Output the [x, y] coordinate of the center of the cell containing the given text.  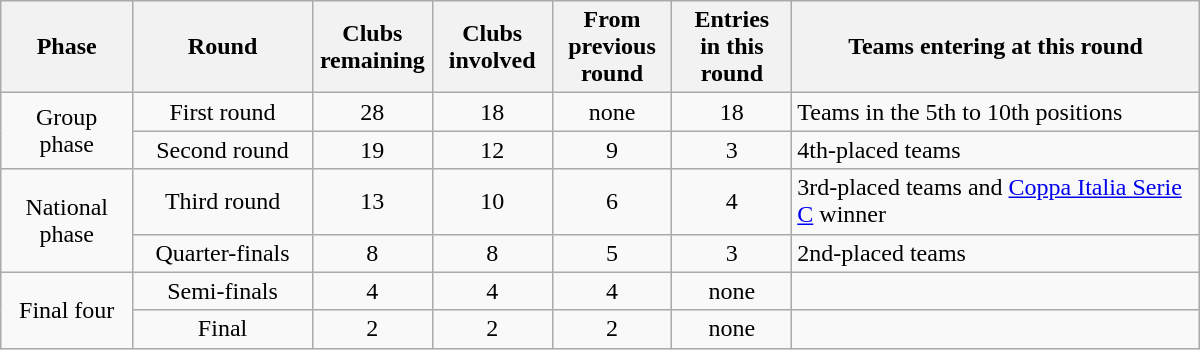
19 [372, 150]
From previous round [612, 47]
12 [492, 150]
5 [612, 253]
Clubs remaining [372, 47]
2nd-placed teams [996, 253]
Phase [67, 47]
Teams in the 5th to 10th positions [996, 112]
Teams entering at this round [996, 47]
3rd-placed teams and Coppa Italia Serie C winner [996, 202]
Quarter-finals [223, 253]
Semi-finals [223, 291]
Clubs involved [492, 47]
Final [223, 329]
28 [372, 112]
9 [612, 150]
10 [492, 202]
Group phase [67, 131]
Round [223, 47]
National phase [67, 220]
6 [612, 202]
13 [372, 202]
First round [223, 112]
Third round [223, 202]
Final four [67, 310]
Entries in this round [732, 47]
4th-placed teams [996, 150]
Second round [223, 150]
